Return the (x, y) coordinate for the center point of the cell that contains the specified text.  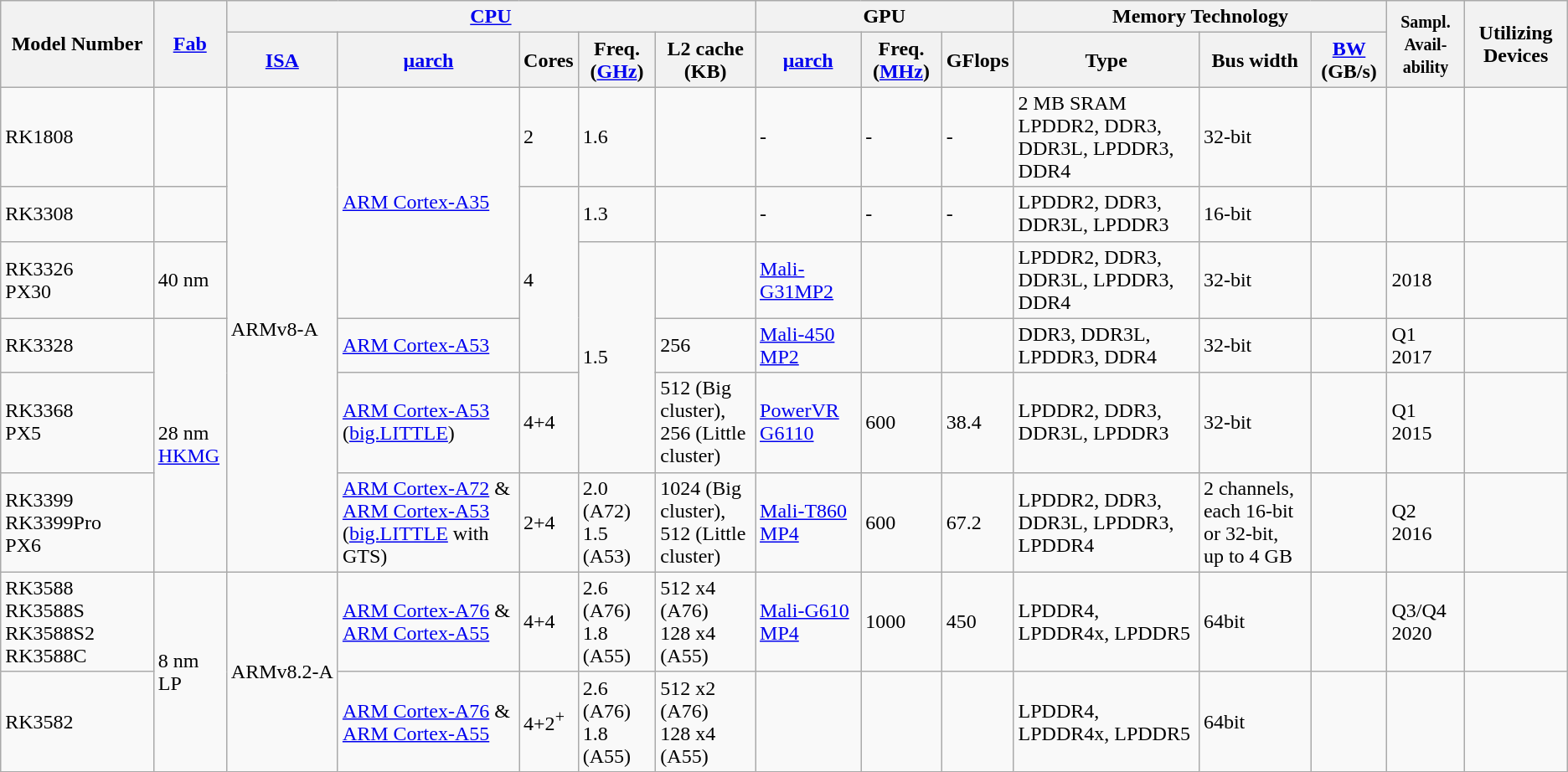
2.0 (A72)1.5 (A53) (616, 522)
ISA (281, 60)
Type (1106, 60)
8 nm LP (189, 672)
ARM Cortex-A53 (428, 345)
512 (Big cluster), 256 (Little cluster) (705, 422)
Utilizing Devices (1516, 44)
PowerVR G6110 (808, 422)
Mali-G31MP2 (808, 280)
Q3/Q4 2020 (1426, 621)
RK3588RK3588S RK3588S2 RK3588C (77, 621)
38.4 (977, 422)
2 (549, 137)
ARM Cortex-A72 & ARM Cortex-A53(big.LITTLE with GTS) (428, 522)
512 x4 (A76)128 x4 (A55) (705, 621)
Cores (549, 60)
RK3582 (77, 722)
ARM Cortex-A53 (big.LITTLE) (428, 422)
1.3 (616, 214)
4 (549, 280)
LPDDR2, DDR3, DDR3L, LPDDR3, DDR4 (1106, 280)
16-bit (1255, 214)
ARMv8.2‑A (281, 672)
Q1 2015 (1426, 422)
GFlops (977, 60)
512 x2 (A76)128 x4 (A55) (705, 722)
Freq. (MHz) (901, 60)
2018 (1426, 280)
RK3308 (77, 214)
Mali-450 MP2 (808, 345)
ARM Cortex-A35 (428, 203)
DDR3, DDR3L, LPDDR3, DDR4 (1106, 345)
Model Number (77, 44)
1000 (901, 621)
Bus width (1255, 60)
450 (977, 621)
1024 (Big cluster),512 (Little cluster) (705, 522)
LPDDR2, DDR3, DDR3L, LPDDR3, LPDDR4 (1106, 522)
4+2+ (549, 722)
Q2 2016 (1426, 522)
RK3399RK3399ProPX6 (77, 522)
RK1808 (77, 137)
L2 cache (KB) (705, 60)
ARMv8‑A (281, 330)
1.6 (616, 137)
1.5 (616, 357)
256 (705, 345)
28 nmHKMG (189, 445)
Freq. (GHz) (616, 60)
67.2 (977, 522)
40 nm (189, 280)
2 MB SRAMLPDDR2, DDR3, DDR3L, LPDDR3, DDR4 (1106, 137)
BW (GB/s) (1349, 60)
Q1 2017 (1426, 345)
Mali-T860 MP4 (808, 522)
CPU (491, 17)
GPU (885, 17)
RK3326PX30 (77, 280)
Fab (189, 44)
2+4 (549, 522)
2 channels,each 16-bit or 32-bit,up to 4 GB (1255, 522)
Sampl. Avail-ability (1426, 44)
RK3328 (77, 345)
RK3368PX5 (77, 422)
Memory Technology (1200, 17)
Mali-G610 MP4 (808, 621)
